Capture the cell that displays the provided text and extract its (X, Y) central coordinate. 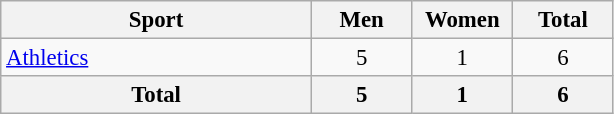
Men (362, 20)
Athletics (156, 58)
Women (462, 20)
Sport (156, 20)
